Scan for the cell matching the given text and deliver its (X, Y) coordinate at center. 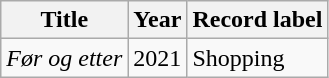
2021 (158, 58)
Før og etter (64, 58)
Shopping (258, 58)
Title (64, 20)
Record label (258, 20)
Year (158, 20)
